Scan for the cell matching the given text and deliver its (X, Y) coordinate at center. 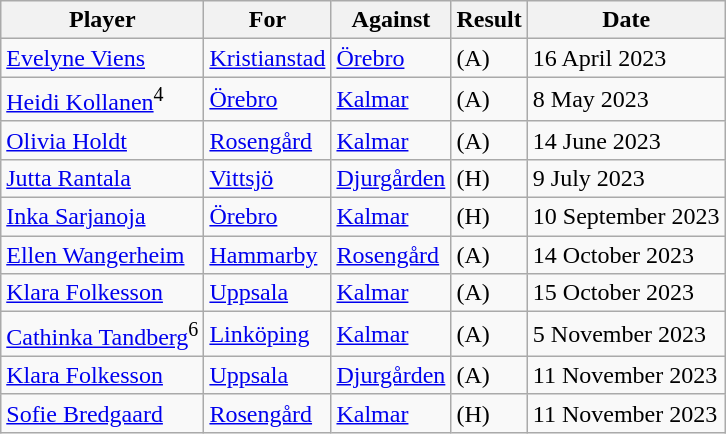
5 November 2023 (626, 334)
10 September 2023 (626, 217)
For (268, 20)
Against (391, 20)
15 October 2023 (626, 293)
Date (626, 20)
Jutta Rantala (102, 178)
8 May 2023 (626, 100)
14 June 2023 (626, 140)
Sofie Bredgaard (102, 413)
Heidi Kollanen4 (102, 100)
Hammarby (268, 255)
Ellen Wangerheim (102, 255)
14 October 2023 (626, 255)
Player (102, 20)
Evelyne Viens (102, 58)
Kristianstad (268, 58)
Cathinka Tandberg6 (102, 334)
Result (489, 20)
Linköping (268, 334)
16 April 2023 (626, 58)
Vittsjö (268, 178)
Olivia Holdt (102, 140)
9 July 2023 (626, 178)
Inka Sarjanoja (102, 217)
